For the text-containing cell, return its midpoint in (X, Y) coordinate format. 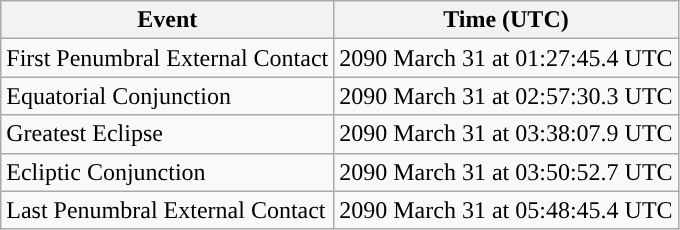
2090 March 31 at 01:27:45.4 UTC (506, 58)
Greatest Eclipse (168, 134)
Equatorial Conjunction (168, 96)
Ecliptic Conjunction (168, 172)
2090 March 31 at 05:48:45.4 UTC (506, 210)
First Penumbral External Contact (168, 58)
2090 March 31 at 02:57:30.3 UTC (506, 96)
Last Penumbral External Contact (168, 210)
Event (168, 20)
2090 March 31 at 03:50:52.7 UTC (506, 172)
Time (UTC) (506, 20)
2090 March 31 at 03:38:07.9 UTC (506, 134)
